Capture the cell that displays the provided text and extract its (x, y) central coordinate. 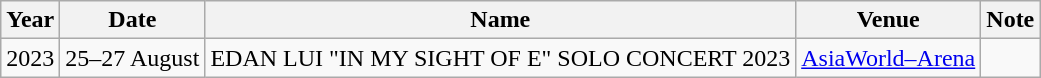
Venue (888, 20)
Note (1010, 20)
2023 (30, 58)
Year (30, 20)
25–27 August (132, 58)
Name (500, 20)
Date (132, 20)
EDAN LUI "IN MY SIGHT OF E" SOLO CONCERT 2023 (500, 58)
AsiaWorld–Arena (888, 58)
